Detect which cell encompasses the target text, then output its (x, y) center coordinate. 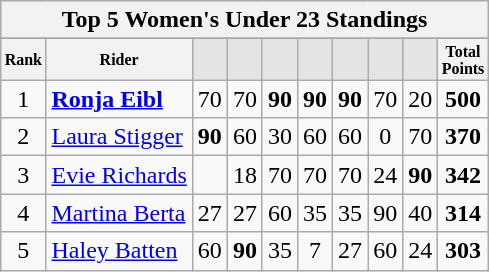
3 (24, 175)
Haley Batten (119, 251)
0 (386, 137)
TotalPoints (464, 60)
314 (464, 213)
Laura Stigger (119, 137)
4 (24, 213)
Rider (119, 60)
500 (464, 99)
303 (464, 251)
7 (316, 251)
370 (464, 137)
Martina Berta (119, 213)
5 (24, 251)
Top 5 Women's Under 23 Standings (245, 20)
18 (244, 175)
Ronja Eibl (119, 99)
40 (420, 213)
342 (464, 175)
30 (280, 137)
Evie Richards (119, 175)
20 (420, 99)
2 (24, 137)
Rank (24, 60)
1 (24, 99)
